Scan for the cell matching the given text and deliver its (X, Y) coordinate at center. 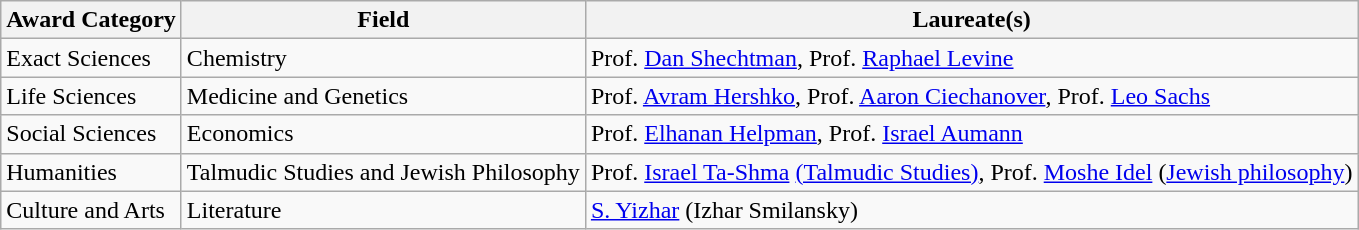
Laureate(s) (972, 20)
Life Sciences (92, 96)
Chemistry (383, 58)
Field (383, 20)
Prof. Israel Ta-Shma (Talmudic Studies), Prof. Moshe Idel (Jewish philosophy) (972, 172)
Culture and Arts (92, 210)
Social Sciences (92, 134)
Economics (383, 134)
Prof. Dan Shechtman, Prof. Raphael Levine (972, 58)
Prof. Avram Hershko, Prof. Aaron Ciechanover, Prof. Leo Sachs (972, 96)
Talmudic Studies and Jewish Philosophy (383, 172)
Literature (383, 210)
Humanities (92, 172)
Award Category (92, 20)
S. Yizhar (Izhar Smilansky) (972, 210)
Medicine and Genetics (383, 96)
Exact Sciences (92, 58)
Prof. Elhanan Helpman, Prof. Israel Aumann (972, 134)
